Provide the (X, Y) coordinate of the cell's center where the given text is located.  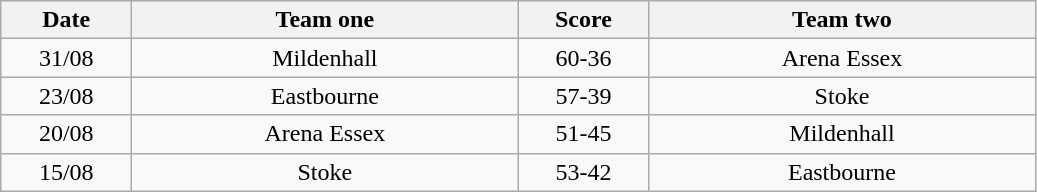
31/08 (66, 58)
53-42 (584, 172)
15/08 (66, 172)
20/08 (66, 134)
51-45 (584, 134)
Team one (325, 20)
Team two (842, 20)
60-36 (584, 58)
Date (66, 20)
57-39 (584, 96)
23/08 (66, 96)
Score (584, 20)
